Capture the cell that displays the provided text and extract its (x, y) central coordinate. 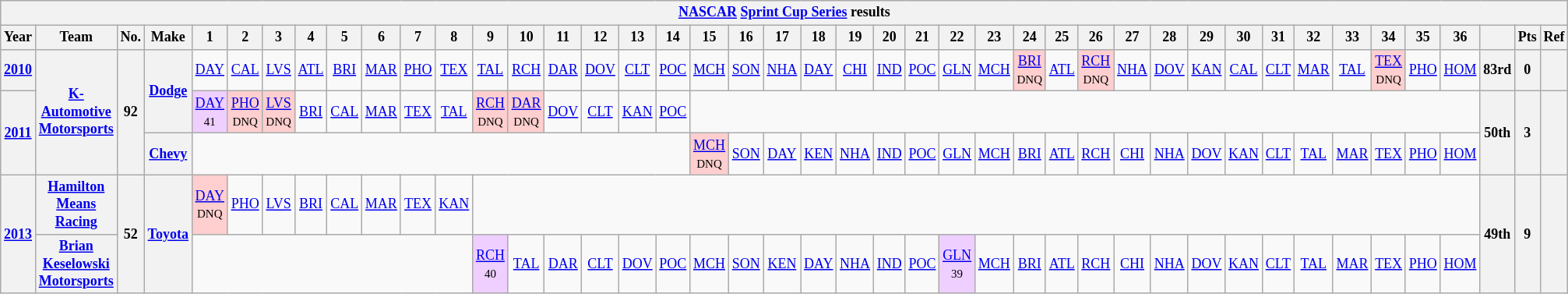
49th (1497, 234)
Ref (1554, 37)
DAY41 (210, 112)
92 (131, 112)
Team (76, 37)
PHODNQ (245, 112)
2011 (19, 133)
23 (994, 37)
Dodge (168, 90)
14 (673, 37)
2013 (19, 234)
TEXDNQ (1389, 70)
MCHDNQ (710, 154)
11 (563, 37)
BRIDNQ (1030, 70)
2 (245, 37)
83rd (1497, 70)
35 (1422, 37)
LVSDNQ (279, 112)
13 (637, 37)
NASCAR Sprint Cup Series results (784, 12)
Pts (1528, 37)
8 (454, 37)
Toyota (168, 234)
20 (890, 37)
0 (1528, 70)
29 (1207, 37)
32 (1313, 37)
No. (131, 37)
25 (1062, 37)
Hamilton Means Racing (76, 204)
1 (210, 37)
12 (601, 37)
2010 (19, 70)
DARDNQ (527, 112)
4 (311, 37)
6 (382, 37)
31 (1277, 37)
16 (746, 37)
26 (1096, 37)
28 (1169, 37)
GLN39 (957, 264)
Make (168, 37)
Year (19, 37)
34 (1389, 37)
27 (1133, 37)
33 (1352, 37)
7 (418, 37)
24 (1030, 37)
DAYDNQ (210, 204)
15 (710, 37)
19 (855, 37)
RCH40 (491, 264)
5 (344, 37)
36 (1460, 37)
30 (1244, 37)
17 (782, 37)
Chevy (168, 154)
10 (527, 37)
18 (819, 37)
50th (1497, 133)
21 (922, 37)
52 (131, 234)
Brian Keselowski Motorsports (76, 264)
22 (957, 37)
K-Automotive Motorsports (76, 112)
